Return the (X, Y) coordinate for the center point of the cell that contains the specified text.  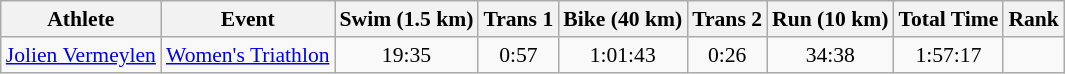
Jolien Vermeylen (81, 55)
0:57 (518, 55)
Trans 2 (727, 19)
34:38 (830, 55)
Athlete (81, 19)
Women's Triathlon (248, 55)
1:01:43 (622, 55)
Trans 1 (518, 19)
Total Time (949, 19)
Run (10 km) (830, 19)
0:26 (727, 55)
Rank (1034, 19)
1:57:17 (949, 55)
19:35 (407, 55)
Bike (40 km) (622, 19)
Event (248, 19)
Swim (1.5 km) (407, 19)
